Identify which cell holds the provided text, then report its [x, y] central coordinate. 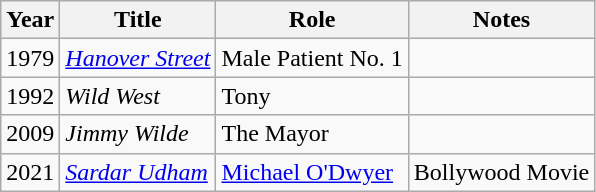
Notes [501, 20]
The Mayor [312, 134]
Role [312, 20]
Sardar Udham [138, 172]
Hanover Street [138, 58]
Year [30, 20]
1992 [30, 96]
Tony [312, 96]
Michael O'Dwyer [312, 172]
1979 [30, 58]
Jimmy Wilde [138, 134]
Male Patient No. 1 [312, 58]
Title [138, 20]
2021 [30, 172]
Bollywood Movie [501, 172]
Wild West [138, 96]
2009 [30, 134]
